Return [X, Y] of the center of cell containing provided text 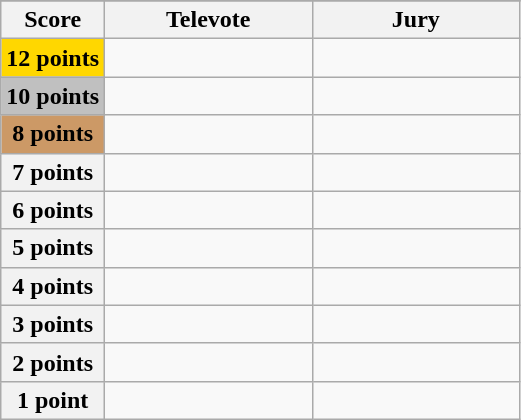
12 points [53, 58]
Score [53, 20]
10 points [53, 96]
8 points [53, 134]
5 points [53, 248]
3 points [53, 324]
4 points [53, 286]
7 points [53, 172]
6 points [53, 210]
Jury [416, 20]
Televote [209, 20]
1 point [53, 400]
2 points [53, 362]
